Return the [x, y] coordinate for the center point of the cell that contains the specified text.  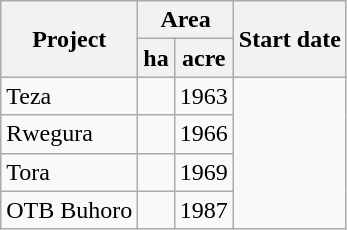
1969 [204, 172]
Area [186, 20]
1963 [204, 96]
acre [204, 58]
Rwegura [70, 134]
ha [156, 58]
Project [70, 39]
Tora [70, 172]
OTB Buhoro [70, 210]
1966 [204, 134]
Start date [290, 39]
Teza [70, 96]
1987 [204, 210]
